From the cell containing the given text, extract its center point as [X, Y] coordinate. 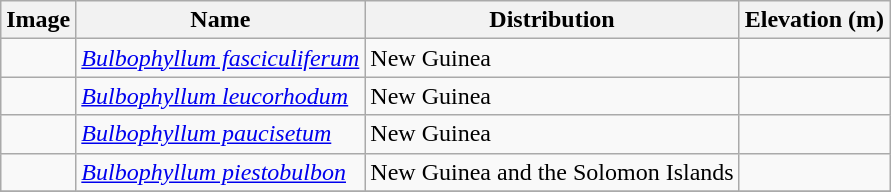
Bulbophyllum leucorhodum [220, 96]
Elevation (m) [814, 20]
New Guinea and the Solomon Islands [552, 172]
Name [220, 20]
Bulbophyllum piestobulbon [220, 172]
Distribution [552, 20]
Bulbophyllum fasciculiferum [220, 58]
Image [38, 20]
Bulbophyllum paucisetum [220, 134]
